Search for the cell housing the specified text and yield its (x, y) center coordinate. 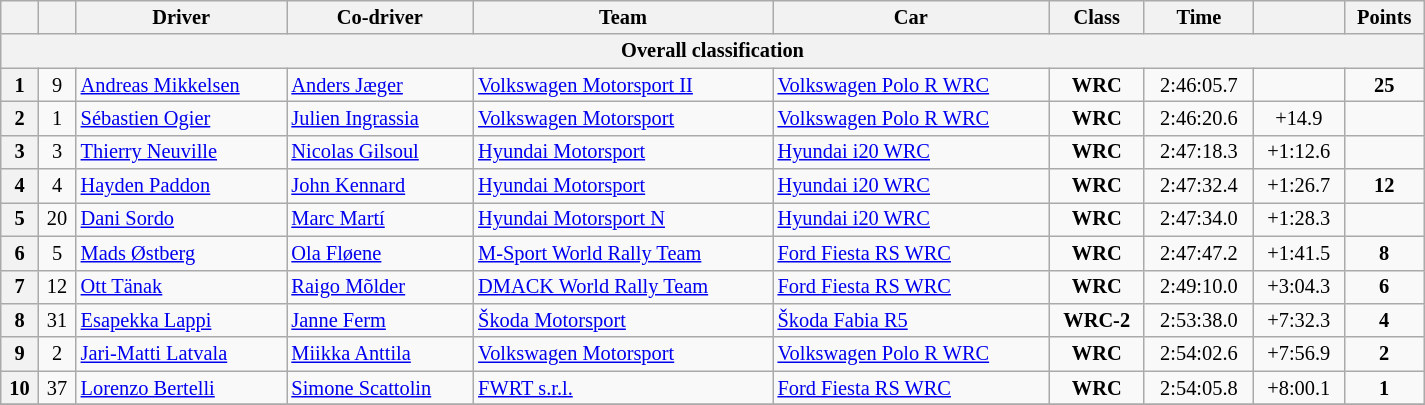
37 (57, 388)
10 (20, 388)
Volkswagen Motorsport II (622, 85)
Driver (182, 17)
Ott Tänak (182, 287)
2:47:47.2 (1198, 253)
Time (1198, 17)
2:53:38.0 (1198, 320)
Hyundai Motorsport N (622, 219)
Andreas Mikkelsen (182, 85)
Team (622, 17)
2:49:10.0 (1198, 287)
Sébastien Ogier (182, 118)
Thierry Neuville (182, 152)
Points (1384, 17)
Mads Østberg (182, 253)
DMACK World Rally Team (622, 287)
Škoda Fabia R5 (911, 320)
+14.9 (1298, 118)
Class (1097, 17)
2:46:20.6 (1198, 118)
Co-driver (380, 17)
Marc Martí (380, 219)
Esapekka Lappi (182, 320)
FWRT s.r.l. (622, 388)
Hayden Paddon (182, 186)
+1:12.6 (1298, 152)
Škoda Motorsport (622, 320)
+7:56.9 (1298, 354)
Overall classification (713, 51)
2:47:34.0 (1198, 219)
2:47:18.3 (1198, 152)
Miikka Anttila (380, 354)
Ola Fløene (380, 253)
+1:28.3 (1298, 219)
31 (57, 320)
Jari-Matti Latvala (182, 354)
+3:04.3 (1298, 287)
Car (911, 17)
Janne Ferm (380, 320)
7 (20, 287)
+8:00.1 (1298, 388)
+1:41.5 (1298, 253)
Lorenzo Bertelli (182, 388)
John Kennard (380, 186)
25 (1384, 85)
Anders Jæger (380, 85)
Nicolas Gilsoul (380, 152)
2:54:05.8 (1198, 388)
+7:32.3 (1298, 320)
Julien Ingrassia (380, 118)
2:54:02.6 (1198, 354)
+1:26.7 (1298, 186)
2:47:32.4 (1198, 186)
WRC-2 (1097, 320)
2:46:05.7 (1198, 85)
M-Sport World Rally Team (622, 253)
20 (57, 219)
Raigo Mõlder (380, 287)
Simone Scattolin (380, 388)
Dani Sordo (182, 219)
